Return [x, y] of the center of cell containing provided text 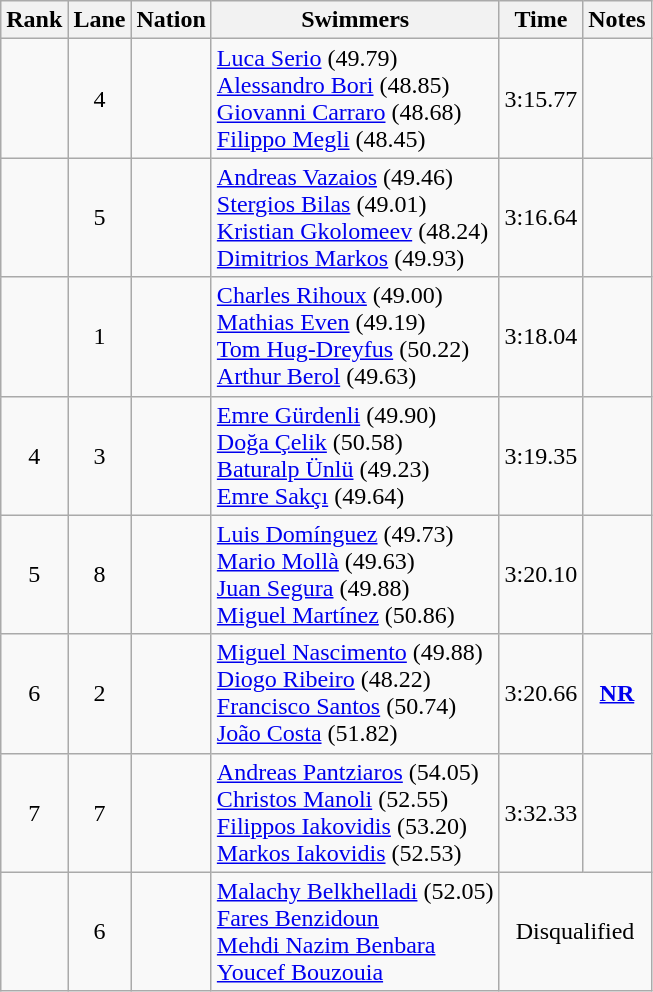
Andreas Vazaios (49.46)Stergios Bilas (49.01)Kristian Gkolomeev (48.24)Dimitrios Markos (49.93) [355, 218]
3:20.10 [541, 574]
3:15.77 [541, 98]
Rank [34, 20]
Miguel Nascimento (49.88)Diogo Ribeiro (48.22)Francisco Santos (50.74)João Costa (51.82) [355, 694]
Time [541, 20]
3 [100, 456]
Disqualified [575, 932]
Andreas Pantziaros (54.05)Christos Manoli (52.55)Filippos Iakovidis (53.20)Markos Iakovidis (52.53) [355, 812]
Charles Rihoux (49.00)Mathias Even (49.19)Tom Hug-Dreyfus (50.22)Arthur Berol (49.63) [355, 336]
Luis Domínguez (49.73)Mario Mollà (49.63)Juan Segura (49.88)Miguel Martínez (50.86) [355, 574]
3:16.64 [541, 218]
Swimmers [355, 20]
8 [100, 574]
2 [100, 694]
Nation [171, 20]
Emre Gürdenli (49.90)Doğa Çelik (50.58)Baturalp Ünlü (49.23)Emre Sakçı (49.64) [355, 456]
3:19.35 [541, 456]
3:20.66 [541, 694]
Luca Serio (49.79)Alessandro Bori (48.85)Giovanni Carraro (48.68)Filippo Megli (48.45) [355, 98]
Lane [100, 20]
Malachy Belkhelladi (52.05)Fares BenzidounMehdi Nazim BenbaraYoucef Bouzouia [355, 932]
Notes [617, 20]
1 [100, 336]
3:32.33 [541, 812]
3:18.04 [541, 336]
NR [617, 694]
